Detect which cell encompasses the target text, then output its (x, y) center coordinate. 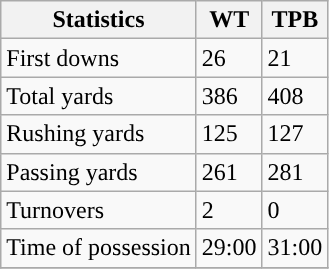
Time of possession (99, 248)
125 (229, 134)
386 (229, 96)
First downs (99, 58)
29:00 (229, 248)
31:00 (295, 248)
WT (229, 20)
0 (295, 210)
Rushing yards (99, 134)
TPB (295, 20)
408 (295, 96)
21 (295, 58)
26 (229, 58)
Passing yards (99, 172)
2 (229, 210)
281 (295, 172)
127 (295, 134)
Total yards (99, 96)
261 (229, 172)
Turnovers (99, 210)
Statistics (99, 20)
